Return [x, y] of the center of cell containing provided text 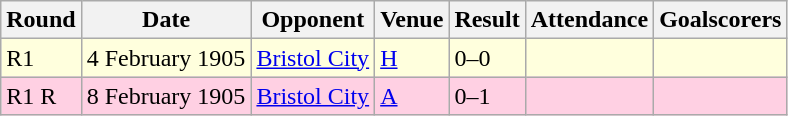
R1 [41, 58]
R1 R [41, 96]
A [412, 96]
H [412, 58]
8 February 1905 [166, 96]
0–0 [487, 58]
Date [166, 20]
Goalscorers [720, 20]
Result [487, 20]
Venue [412, 20]
Attendance [589, 20]
Round [41, 20]
Opponent [313, 20]
0–1 [487, 96]
4 February 1905 [166, 58]
